Capture the cell that displays the provided text and extract its [x, y] central coordinate. 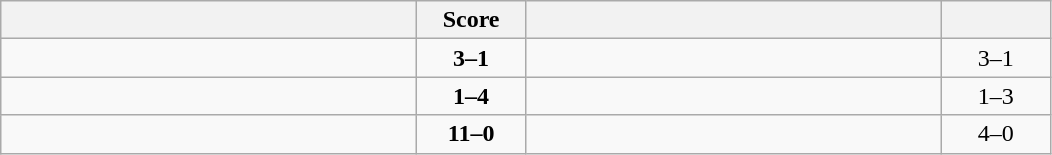
Score [472, 20]
4–0 [996, 134]
1–4 [472, 96]
1–3 [996, 96]
11–0 [472, 134]
